Return the [X, Y] coordinate for the center point of the cell that contains the specified text.  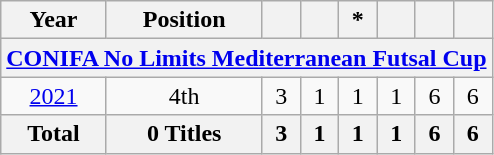
CONIFA No Limits Mediterranean Futsal Cup [246, 58]
Year [54, 20]
Position [184, 20]
2021 [54, 96]
* [358, 20]
0 Titles [184, 134]
Total [54, 134]
4th [184, 96]
